Locate the cell with the specified text and output its [x, y] center coordinate. 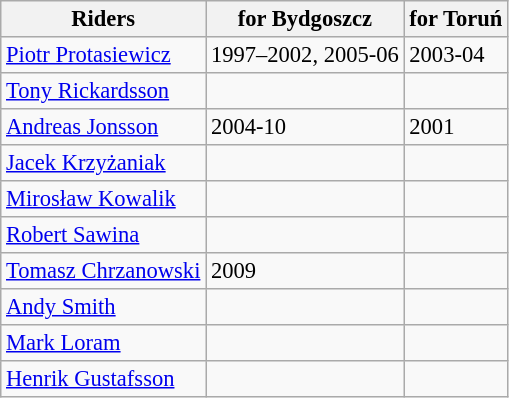
Tony Rickardsson [104, 91]
Tomasz Chrzanowski [104, 271]
Mirosław Kowalik [104, 199]
Robert Sawina [104, 235]
for Toruń [456, 19]
1997–2002, 2005-06 [305, 55]
Piotr Protasiewicz [104, 55]
Jacek Krzyżaniak [104, 163]
2004-10 [305, 127]
for Bydgoszcz [305, 19]
Mark Loram [104, 343]
2009 [305, 271]
2003-04 [456, 55]
Riders [104, 19]
2001 [456, 127]
Andreas Jonsson [104, 127]
Andy Smith [104, 307]
Henrik Gustafsson [104, 379]
